Detect which cell encompasses the target text, then output its (x, y) center coordinate. 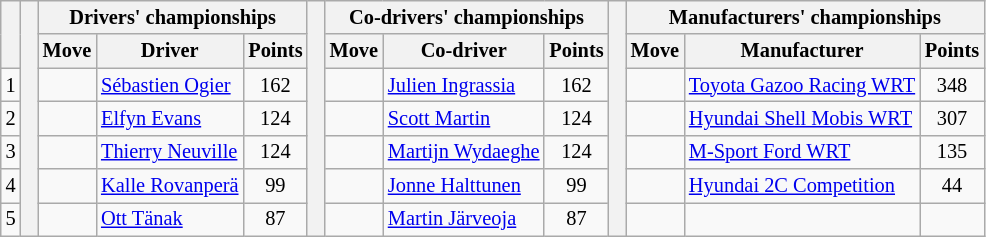
Manufacturer (802, 51)
5 (11, 219)
Toyota Gazoo Racing WRT (802, 85)
Drivers' championships (173, 17)
Martin Järveoja (464, 219)
135 (952, 152)
Co-driver (464, 51)
2 (11, 118)
348 (952, 85)
Hyundai 2C Competition (802, 186)
Ott Tänak (170, 219)
Co-drivers' championships (467, 17)
1 (11, 85)
Julien Ingrassia (464, 85)
Jonne Halttunen (464, 186)
Scott Martin (464, 118)
Thierry Neuville (170, 152)
Driver (170, 51)
Kalle Rovanperä (170, 186)
307 (952, 118)
3 (11, 152)
4 (11, 186)
Sébastien Ogier (170, 85)
44 (952, 186)
Elfyn Evans (170, 118)
M-Sport Ford WRT (802, 152)
Manufacturers' championships (805, 17)
Hyundai Shell Mobis WRT (802, 118)
Martijn Wydaeghe (464, 152)
